Find where the given text appears and provide that cell's center as (X, Y) coordinate. 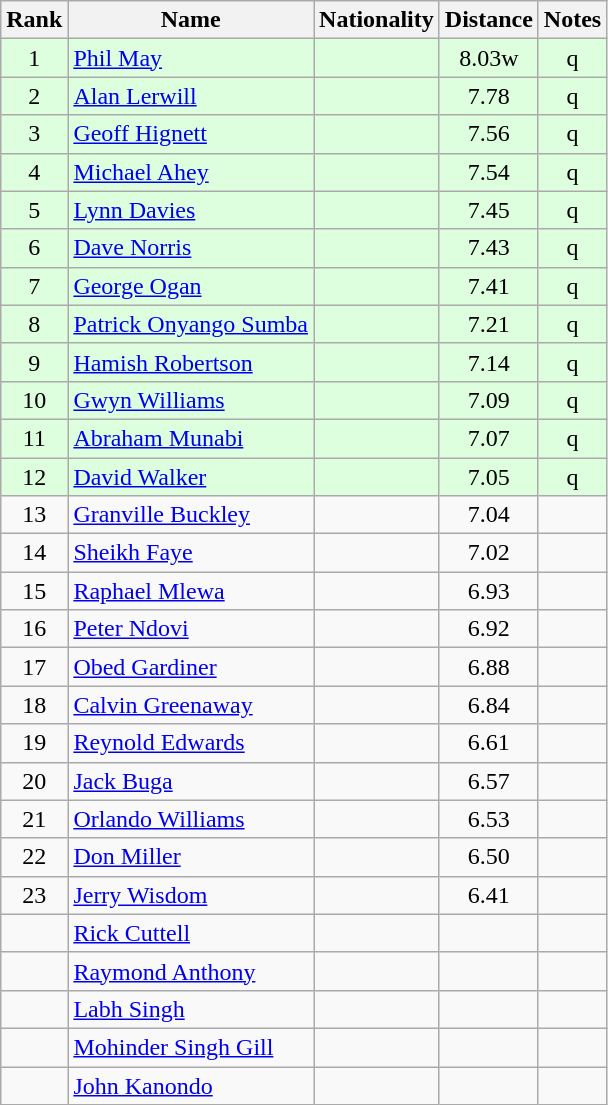
Orlando Williams (191, 819)
7.78 (488, 96)
Gwyn Williams (191, 400)
3 (34, 134)
7.09 (488, 400)
23 (34, 895)
6.41 (488, 895)
David Walker (191, 477)
7.56 (488, 134)
Hamish Robertson (191, 362)
11 (34, 438)
6.50 (488, 857)
8.03w (488, 58)
16 (34, 629)
Phil May (191, 58)
Jack Buga (191, 781)
Rank (34, 20)
1 (34, 58)
7 (34, 286)
7.04 (488, 515)
John Kanondo (191, 1085)
Dave Norris (191, 248)
7.45 (488, 210)
Sheikh Faye (191, 553)
18 (34, 705)
15 (34, 591)
5 (34, 210)
Michael Ahey (191, 172)
6.84 (488, 705)
6.93 (488, 591)
22 (34, 857)
14 (34, 553)
Raymond Anthony (191, 971)
9 (34, 362)
Abraham Munabi (191, 438)
Alan Lerwill (191, 96)
7.43 (488, 248)
Granville Buckley (191, 515)
6 (34, 248)
6.92 (488, 629)
7.05 (488, 477)
8 (34, 324)
4 (34, 172)
19 (34, 743)
Peter Ndovi (191, 629)
Don Miller (191, 857)
10 (34, 400)
6.61 (488, 743)
Distance (488, 20)
George Ogan (191, 286)
6.57 (488, 781)
7.02 (488, 553)
7.54 (488, 172)
20 (34, 781)
Calvin Greenaway (191, 705)
Reynold Edwards (191, 743)
6.53 (488, 819)
Obed Gardiner (191, 667)
Labh Singh (191, 1009)
Mohinder Singh Gill (191, 1047)
Name (191, 20)
Patrick Onyango Sumba (191, 324)
21 (34, 819)
7.07 (488, 438)
7.41 (488, 286)
Notes (572, 20)
13 (34, 515)
2 (34, 96)
12 (34, 477)
7.21 (488, 324)
Nationality (377, 20)
Jerry Wisdom (191, 895)
7.14 (488, 362)
Geoff Hignett (191, 134)
6.88 (488, 667)
17 (34, 667)
Lynn Davies (191, 210)
Raphael Mlewa (191, 591)
Rick Cuttell (191, 933)
